Pinpoint the cell where the given text exists, returning its [X, Y] midpoint coordinate. 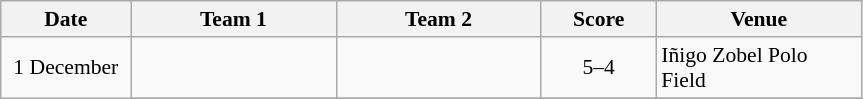
Date [66, 19]
Team 2 [438, 19]
Score [598, 19]
Iñigo Zobel Polo Field [758, 68]
Venue [758, 19]
5–4 [598, 68]
1 December [66, 68]
Team 1 [234, 19]
